Identify which cell holds the provided text, then report its [X, Y] central coordinate. 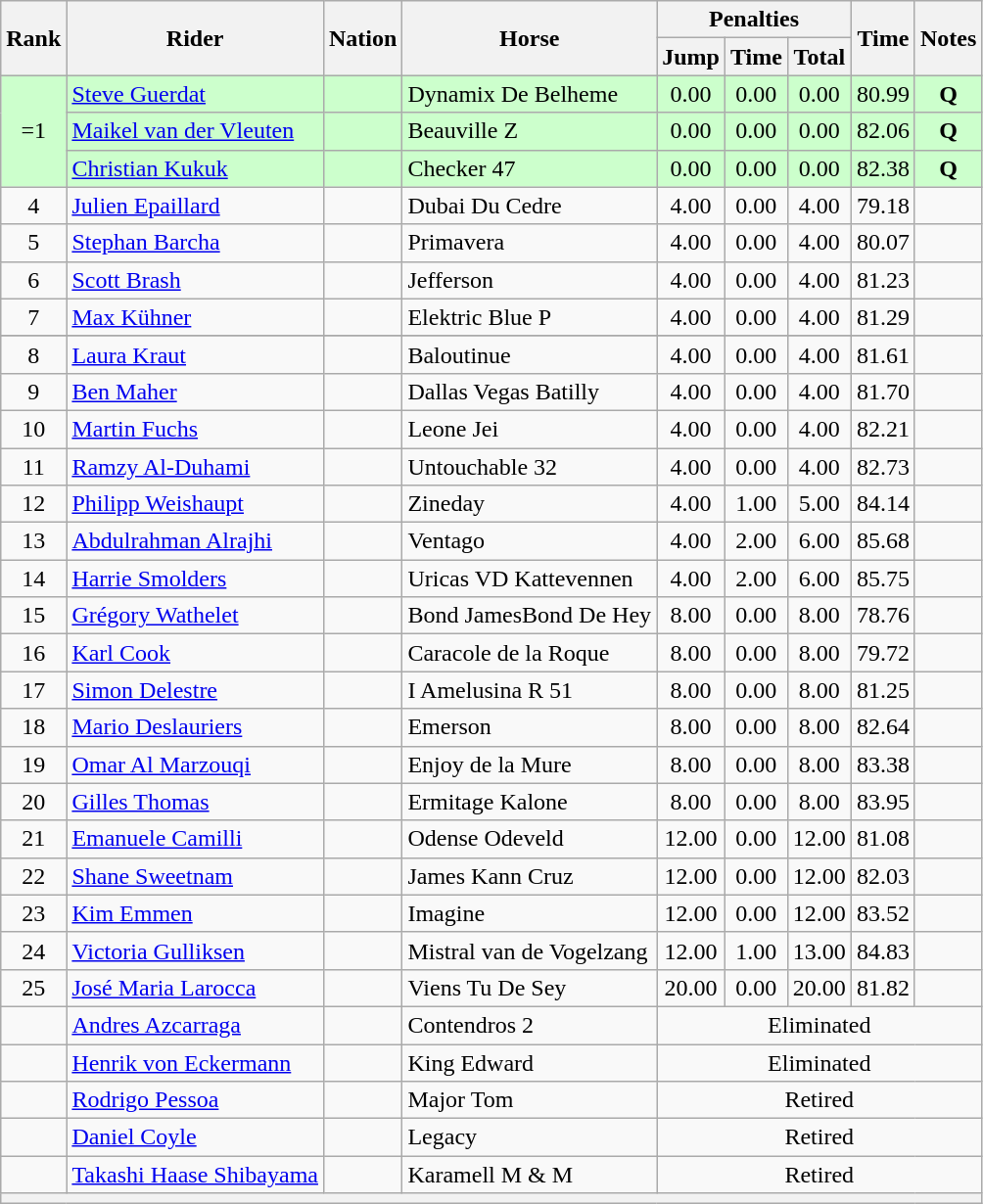
Julien Epaillard [196, 206]
82.38 [883, 168]
Ventago [530, 541]
Steve Guerdat [196, 94]
23 [33, 913]
84.83 [883, 950]
22 [33, 876]
16 [33, 653]
Simon Delestre [196, 690]
84.14 [883, 504]
81.70 [883, 392]
Emerson [530, 727]
Enjoy de la Mure [530, 764]
Shane Sweetnam [196, 876]
Bond JamesBond De Hey [530, 616]
Rider [196, 38]
Grégory Wathelet [196, 616]
Ermitage Kalone [530, 802]
Contendros 2 [530, 1025]
21 [33, 839]
13.00 [819, 950]
Jump [691, 57]
81.61 [883, 354]
79.18 [883, 206]
Ramzy Al-Duhami [196, 467]
Max Kühner [196, 317]
James Kann Cruz [530, 876]
24 [33, 950]
Henrik von Eckermann [196, 1062]
Christian Kukuk [196, 168]
Baloutinue [530, 354]
Martin Fuchs [196, 429]
20 [33, 802]
82.21 [883, 429]
Uricas VD Kattevennen [530, 579]
Dallas Vegas Batilly [530, 392]
12 [33, 504]
Odense Odeveld [530, 839]
Andres Azcarraga [196, 1025]
10 [33, 429]
Victoria Gulliksen [196, 950]
83.52 [883, 913]
Abdulrahman Alrajhi [196, 541]
José Maria Larocca [196, 988]
Notes [948, 38]
4 [33, 206]
Horse [530, 38]
Dubai Du Cedre [530, 206]
Caracole de la Roque [530, 653]
80.07 [883, 243]
Legacy [530, 1137]
Leone Jei [530, 429]
Scott Brash [196, 280]
9 [33, 392]
Major Tom [530, 1100]
82.03 [883, 876]
78.76 [883, 616]
Omar Al Marzouqi [196, 764]
11 [33, 467]
Mistral van de Vogelzang [530, 950]
5 [33, 243]
80.99 [883, 94]
King Edward [530, 1062]
Takashi Haase Shibayama [196, 1175]
14 [33, 579]
83.95 [883, 802]
Rodrigo Pessoa [196, 1100]
82.06 [883, 131]
17 [33, 690]
5.00 [819, 504]
Stephan Barcha [196, 243]
81.29 [883, 317]
Untouchable 32 [530, 467]
81.23 [883, 280]
6 [33, 280]
Nation [362, 38]
I Amelusina R 51 [530, 690]
Daniel Coyle [196, 1137]
79.72 [883, 653]
Philipp Weishaupt [196, 504]
Kim Emmen [196, 913]
15 [33, 616]
Penalties [754, 20]
Maikel van der Vleuten [196, 131]
Jefferson [530, 280]
Total [819, 57]
7 [33, 317]
85.68 [883, 541]
Mario Deslauriers [196, 727]
82.73 [883, 467]
8 [33, 354]
=1 [33, 131]
Laura Kraut [196, 354]
Dynamix De Belheme [530, 94]
Viens Tu De Sey [530, 988]
19 [33, 764]
Primavera [530, 243]
Checker 47 [530, 168]
Karl Cook [196, 653]
18 [33, 727]
Rank [33, 38]
Elektric Blue P [530, 317]
25 [33, 988]
82.64 [883, 727]
Ben Maher [196, 392]
Emanuele Camilli [196, 839]
81.82 [883, 988]
81.08 [883, 839]
Zineday [530, 504]
81.25 [883, 690]
Harrie Smolders [196, 579]
Beauville Z [530, 131]
Imagine [530, 913]
85.75 [883, 579]
83.38 [883, 764]
Karamell M & M [530, 1175]
Gilles Thomas [196, 802]
13 [33, 541]
